Return the (x, y) coordinate for the center point of the cell that contains the specified text.  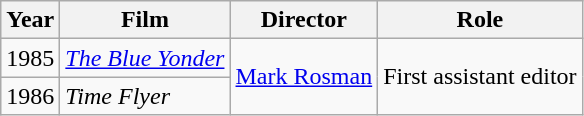
The Blue Yonder (145, 58)
Film (145, 20)
1985 (30, 58)
Director (304, 20)
Mark Rosman (304, 77)
Year (30, 20)
First assistant editor (480, 77)
Time Flyer (145, 96)
1986 (30, 96)
Role (480, 20)
